Detect which cell encompasses the target text, then output its [X, Y] center coordinate. 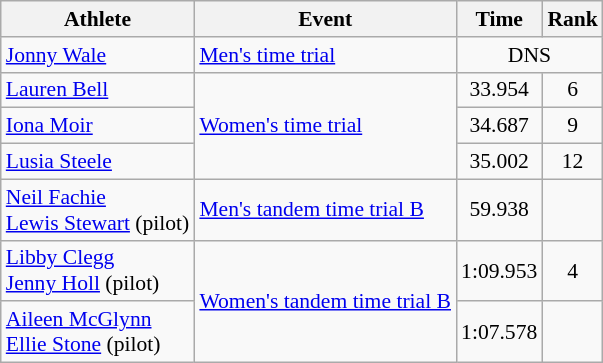
Lauren Bell [98, 90]
59.938 [499, 210]
33.954 [499, 90]
Women's tandem time trial B [325, 301]
Event [325, 19]
Lusia Steele [98, 162]
DNS [530, 55]
Jonny Wale [98, 55]
Aileen McGlynnEllie Stone (pilot) [98, 332]
Neil FachieLewis Stewart (pilot) [98, 210]
35.002 [499, 162]
Men's tandem time trial B [325, 210]
34.687 [499, 126]
Women's time trial [325, 126]
Men's time trial [325, 55]
1:09.953 [499, 270]
Athlete [98, 19]
1:07.578 [499, 332]
Rank [572, 19]
Time [499, 19]
9 [572, 126]
Iona Moir [98, 126]
4 [572, 270]
12 [572, 162]
6 [572, 90]
Libby CleggJenny Holl (pilot) [98, 270]
